Provide the [X, Y] coordinate of the cell's center where the given text is located.  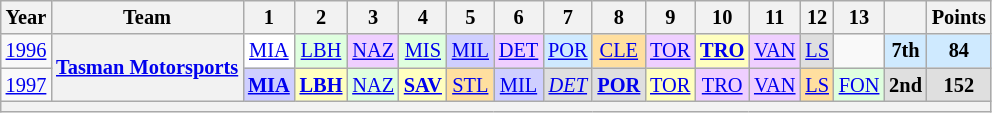
Points [959, 17]
1997 [26, 85]
SAV [423, 85]
1996 [26, 51]
2nd [906, 85]
4 [423, 17]
Year [26, 17]
CLE [618, 51]
FON [859, 85]
1 [269, 17]
Team [147, 17]
MIS [423, 51]
12 [816, 17]
10 [722, 17]
STL [470, 85]
9 [670, 17]
5 [470, 17]
7th [906, 51]
7 [568, 17]
Tasman Motorsports [147, 68]
84 [959, 51]
11 [774, 17]
13 [859, 17]
8 [618, 17]
6 [518, 17]
3 [373, 17]
152 [959, 85]
2 [322, 17]
